Extract the (x, y) coordinate from the center of the cell holding the provided text.  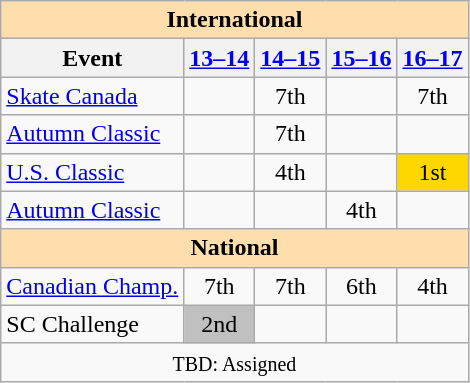
SC Challenge (92, 324)
2nd (220, 324)
Canadian Champ. (92, 286)
International (234, 20)
1st (432, 172)
6th (362, 286)
U.S. Classic (92, 172)
13–14 (220, 58)
14–15 (290, 58)
TBD: Assigned (234, 362)
Event (92, 58)
National (234, 248)
16–17 (432, 58)
15–16 (362, 58)
Skate Canada (92, 96)
